Return (x, y) of the center of cell containing provided text 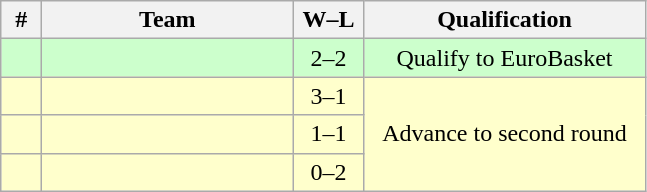
0–2 (328, 172)
Advance to second round (504, 134)
Qualification (504, 20)
1–1 (328, 134)
2–2 (328, 58)
W–L (328, 20)
3–1 (328, 96)
Team (168, 20)
Qualify to EuroBasket (504, 58)
# (22, 20)
